Find where the given text appears and provide that cell's center as [X, Y] coordinate. 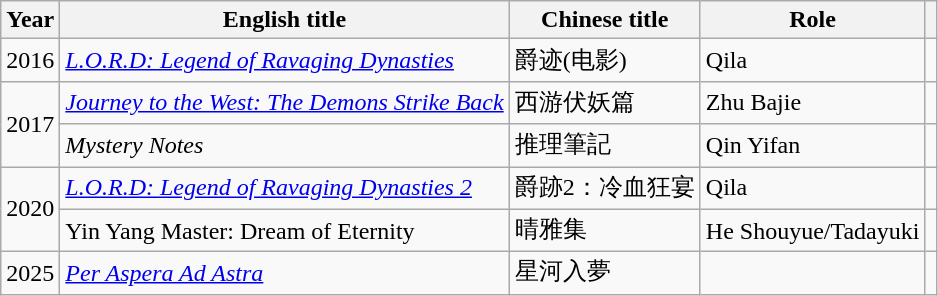
Journey to the West: The Demons Strike Back [284, 102]
Chinese title [604, 20]
Per Aspera Ad Astra [284, 274]
2017 [30, 124]
Year [30, 20]
西游伏妖篇 [604, 102]
爵迹(电影) [604, 60]
爵跡2：冷血狂宴 [604, 188]
推理筆記 [604, 146]
2025 [30, 274]
L.O.R.D: Legend of Ravaging Dynasties 2 [284, 188]
Qin Yifan [812, 146]
Role [812, 20]
2020 [30, 208]
He Shouyue/Tadayuki [812, 230]
晴雅集 [604, 230]
Yin Yang Master: Dream of Eternity [284, 230]
Mystery Notes [284, 146]
星河入夢 [604, 274]
2016 [30, 60]
Zhu Bajie [812, 102]
L.O.R.D: Legend of Ravaging Dynasties [284, 60]
English title [284, 20]
